From the cell containing the given text, extract its center point as (X, Y) coordinate. 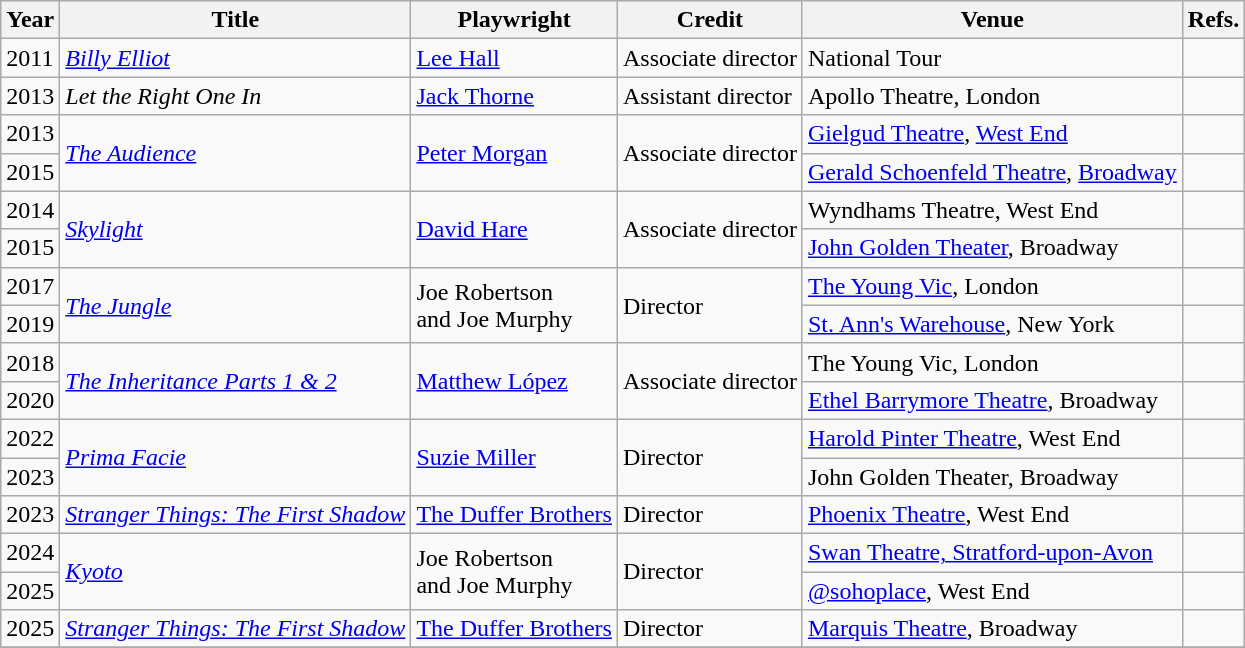
Marquis Theatre, Broadway (992, 629)
2022 (30, 438)
Playwright (514, 20)
Refs. (1213, 20)
2024 (30, 553)
2018 (30, 362)
Year (30, 20)
Let the Right One In (236, 96)
Swan Theatre, Stratford-upon-Avon (992, 553)
2014 (30, 210)
Skylight (236, 229)
Ethel Barrymore Theatre, Broadway (992, 400)
Suzie Miller (514, 457)
Peter Morgan (514, 153)
David Hare (514, 229)
2019 (30, 324)
Kyoto (236, 572)
The Inheritance Parts 1 & 2 (236, 381)
The Jungle (236, 305)
Title (236, 20)
Billy Elliot (236, 58)
2017 (30, 286)
Assistant director (710, 96)
Harold Pinter Theatre, West End (992, 438)
Apollo Theatre, London (992, 96)
St. Ann's Warehouse, New York (992, 324)
Jack Thorne (514, 96)
@sohoplace, West End (992, 591)
Phoenix Theatre, West End (992, 515)
2011 (30, 58)
Credit (710, 20)
Venue (992, 20)
Wyndhams Theatre, West End (992, 210)
Matthew López (514, 381)
2020 (30, 400)
The Audience (236, 153)
Lee Hall (514, 58)
Prima Facie (236, 457)
Gielgud Theatre, West End (992, 134)
National Tour (992, 58)
Gerald Schoenfeld Theatre, Broadway (992, 172)
